Scan for the cell matching the given text and deliver its (x, y) coordinate at center. 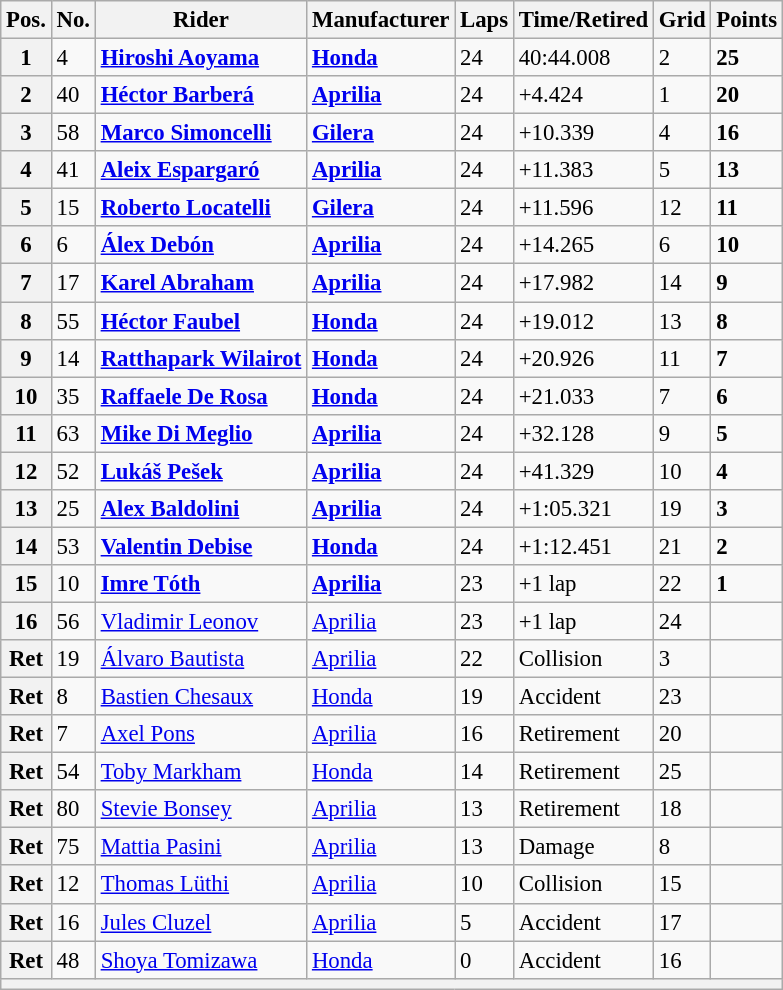
+11.383 (583, 170)
Marco Simoncelli (200, 133)
Vladimir Leonov (200, 621)
Roberto Locatelli (200, 208)
18 (682, 809)
Karel Abraham (200, 283)
58 (73, 133)
56 (73, 621)
+19.012 (583, 321)
+10.339 (583, 133)
Alex Baldolini (200, 509)
Rider (200, 20)
+32.128 (583, 433)
+11.596 (583, 208)
Axel Pons (200, 734)
Bastien Chesaux (200, 697)
Aleix Espargaró (200, 170)
40:44.008 (583, 58)
+1:05.321 (583, 509)
+17.982 (583, 283)
+14.265 (583, 245)
Points (746, 20)
63 (73, 433)
Pos. (26, 20)
54 (73, 772)
Hiroshi Aoyama (200, 58)
Thomas Lüthi (200, 885)
55 (73, 321)
75 (73, 847)
53 (73, 546)
+1:12.451 (583, 546)
Grid (682, 20)
Mike Di Meglio (200, 433)
Toby Markham (200, 772)
+21.033 (583, 396)
Álvaro Bautista (200, 659)
Manufacturer (381, 20)
Imre Tóth (200, 584)
Álex Debón (200, 245)
80 (73, 809)
Héctor Faubel (200, 321)
+41.329 (583, 471)
Damage (583, 847)
No. (73, 20)
Jules Cluzel (200, 922)
Time/Retired (583, 20)
Ratthapark Wilairot (200, 358)
48 (73, 960)
52 (73, 471)
40 (73, 95)
0 (484, 960)
Valentin Debise (200, 546)
Stevie Bonsey (200, 809)
Mattia Pasini (200, 847)
Lukáš Pešek (200, 471)
+20.926 (583, 358)
21 (682, 546)
35 (73, 396)
Raffaele De Rosa (200, 396)
41 (73, 170)
Laps (484, 20)
Shoya Tomizawa (200, 960)
Héctor Barberá (200, 95)
+4.424 (583, 95)
